For the text-containing cell, return its midpoint in (x, y) coordinate format. 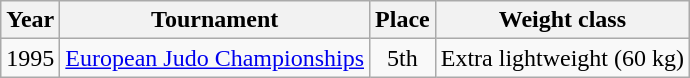
Year (30, 20)
European Judo Championships (215, 58)
Place (403, 20)
Weight class (562, 20)
1995 (30, 58)
5th (403, 58)
Extra lightweight (60 kg) (562, 58)
Tournament (215, 20)
